Capture the cell that displays the provided text and extract its [x, y] central coordinate. 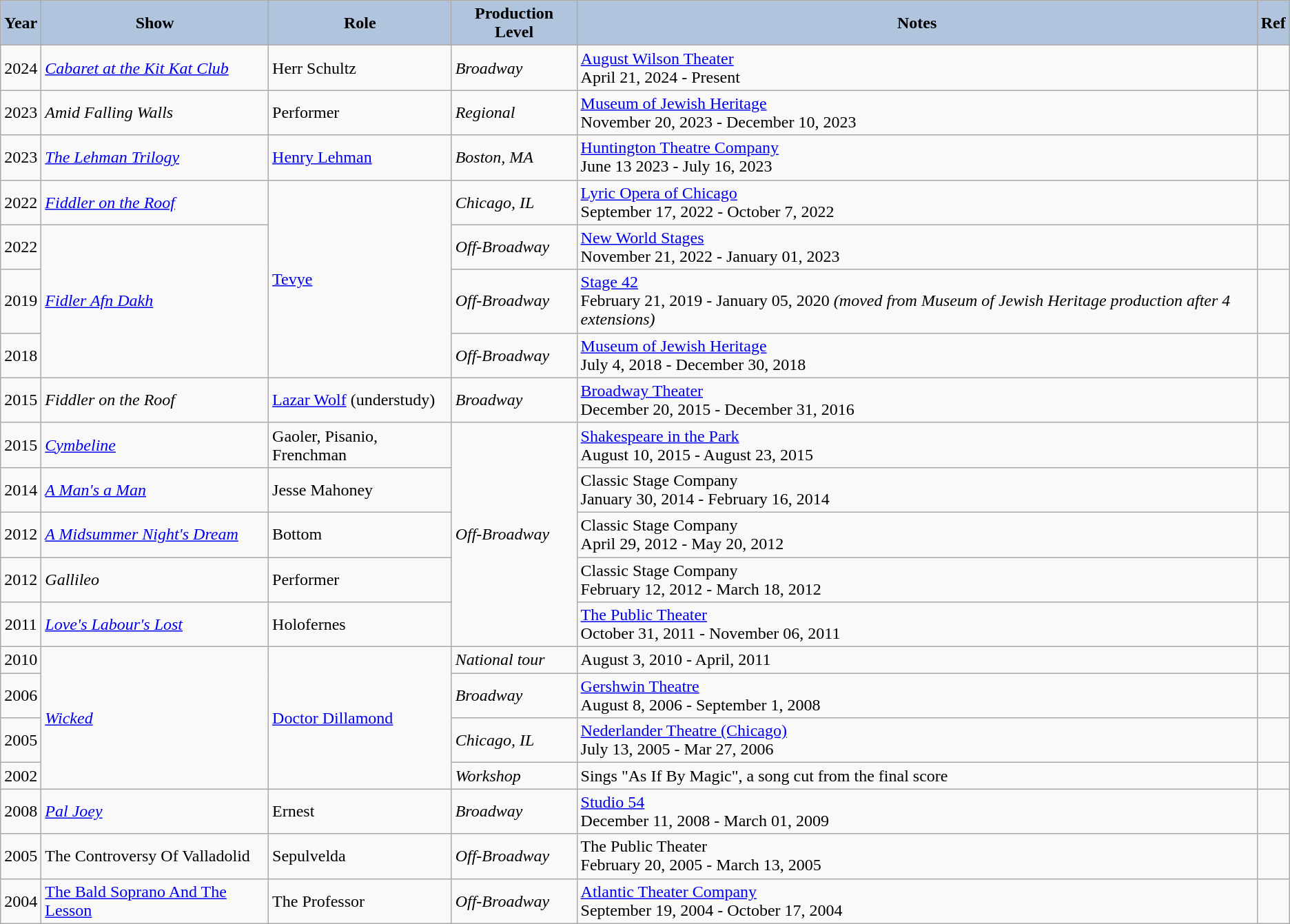
2014 [21, 489]
2018 [21, 356]
Gallileo [155, 579]
The Controversy Of Valladolid [155, 856]
Show [155, 23]
Gaoler, Pisanio, Frenchman [360, 445]
New World StagesNovember 21, 2022 - January 01, 2023 [917, 247]
August Wilson TheaterApril 21, 2024 - Present [917, 68]
2004 [21, 901]
2002 [21, 776]
Notes [917, 23]
Sepulvelda [360, 856]
Studio 54December 11, 2008 - March 01, 2009 [917, 812]
Herr Schultz [360, 68]
2011 [21, 624]
Stage 42February 21, 2019 - January 05, 2020 (moved from Museum of Jewish Heritage production after 4 extensions) [917, 301]
Production Level [514, 23]
Love's Labour's Lost [155, 624]
The Public TheaterFebruary 20, 2005 - March 13, 2005 [917, 856]
Jesse Mahoney [360, 489]
2006 [21, 696]
Broadway TheaterDecember 20, 2015 - December 31, 2016 [917, 400]
Museum of Jewish HeritageNovember 20, 2023 - December 10, 2023 [917, 113]
Gershwin TheatreAugust 8, 2006 - September 1, 2008 [917, 696]
Classic Stage CompanyFebruary 12, 2012 - March 18, 2012 [917, 579]
Doctor Dillamond [360, 718]
Holofernes [360, 624]
A Midsummer Night's Dream [155, 535]
Fidler Afn Dakh [155, 301]
Shakespeare in the ParkAugust 10, 2015 - August 23, 2015 [917, 445]
Museum of Jewish HeritageJuly 4, 2018 - December 30, 2018 [917, 356]
Henry Lehman [360, 157]
2024 [21, 68]
Bottom [360, 535]
Cymbeline [155, 445]
The Public TheaterOctober 31, 2011 - November 06, 2011 [917, 624]
Boston, MA [514, 157]
A Man's a Man [155, 489]
National tour [514, 660]
Wicked [155, 718]
Tevye [360, 278]
Regional [514, 113]
2010 [21, 660]
Ernest [360, 812]
Nederlander Theatre (Chicago)July 13, 2005 - Mar 27, 2006 [917, 740]
Year [21, 23]
Workshop [514, 776]
Classic Stage CompanyJanuary 30, 2014 - February 16, 2014 [917, 489]
Cabaret at the Kit Kat Club [155, 68]
The Bald Soprano And The Lesson [155, 901]
August 3, 2010 - April, 2011 [917, 660]
The Professor [360, 901]
Lyric Opera of ChicagoSeptember 17, 2022 - October 7, 2022 [917, 203]
Atlantic Theater CompanySeptember 19, 2004 - October 17, 2004 [917, 901]
2008 [21, 812]
Lazar Wolf (understudy) [360, 400]
Amid Falling Walls [155, 113]
The Lehman Trilogy [155, 157]
Sings "As If By Magic", a song cut from the final score [917, 776]
Role [360, 23]
2019 [21, 301]
Classic Stage CompanyApril 29, 2012 - May 20, 2012 [917, 535]
Huntington Theatre CompanyJune 13 2023 - July 16, 2023 [917, 157]
Ref [1273, 23]
Pal Joey [155, 812]
